For the text-containing cell, return its midpoint in [X, Y] coordinate format. 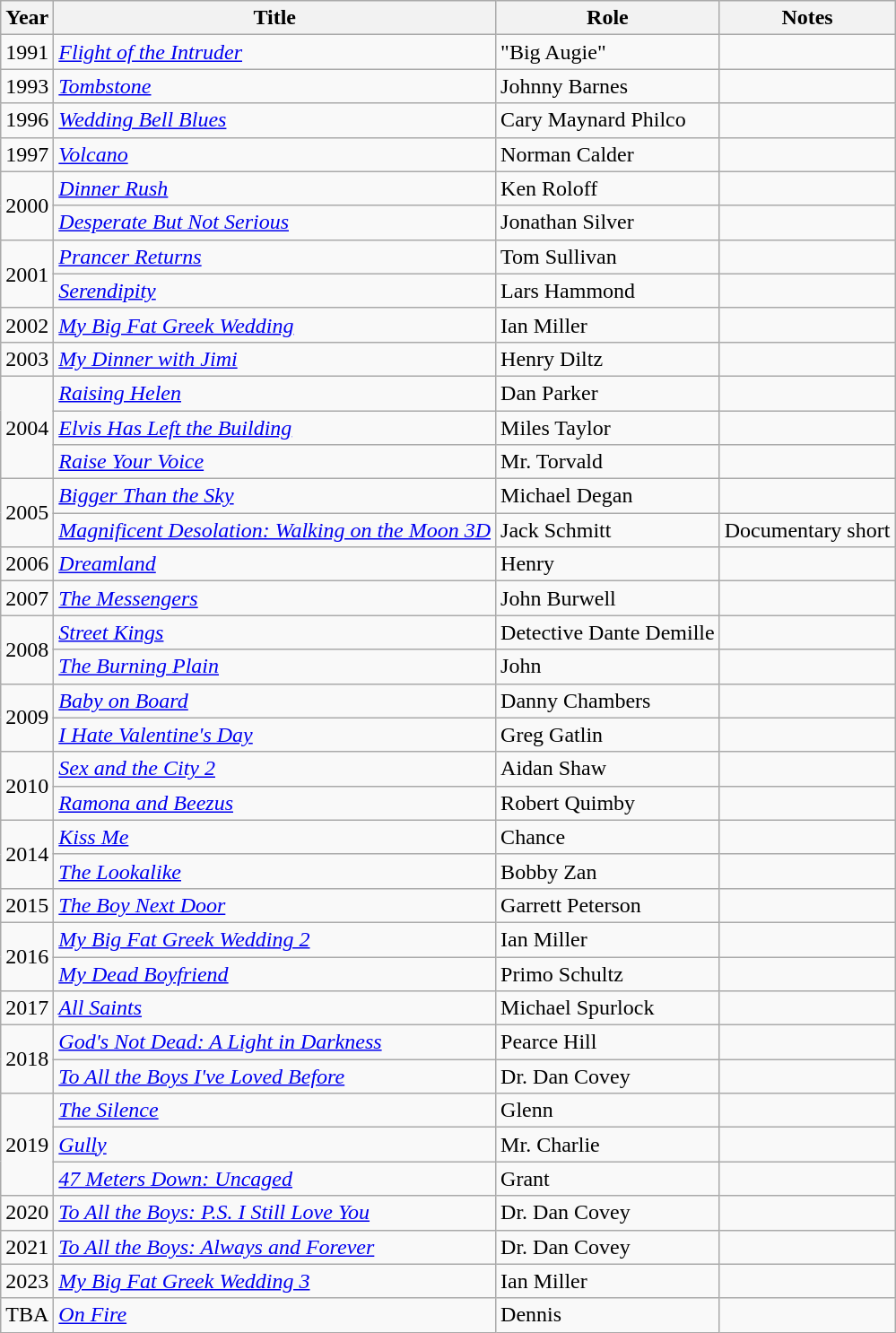
Bobby Zan [608, 871]
1991 [27, 52]
2000 [27, 205]
Dreamland [274, 564]
Greg Gatlin [608, 735]
2015 [27, 905]
Desperate But Not Serious [274, 222]
Detective Dante Demille [608, 632]
Prancer Returns [274, 257]
The Silence [274, 1111]
To All the Boys I've Loved Before [274, 1076]
Tombstone [274, 86]
Baby on Board [274, 701]
Miles Taylor [608, 428]
Lars Hammond [608, 291]
2004 [27, 427]
2019 [27, 1145]
Sex and the City 2 [274, 769]
Bigger Than the Sky [274, 496]
Robert Quimby [608, 803]
1997 [27, 154]
Magnificent Desolation: Walking on the Moon 3D [274, 530]
2006 [27, 564]
To All the Boys: P.S. I Still Love You [274, 1213]
I Hate Valentine's Day [274, 735]
To All the Boys: Always and Forever [274, 1247]
Documentary short [807, 530]
Jack Schmitt [608, 530]
My Dead Boyfriend [274, 973]
All Saints [274, 1008]
On Fire [274, 1315]
2001 [27, 274]
The Lookalike [274, 871]
Title [274, 18]
Norman Calder [608, 154]
Ken Roloff [608, 188]
Michael Spurlock [608, 1008]
John [608, 666]
Raise Your Voice [274, 462]
2021 [27, 1247]
Elvis Has Left the Building [274, 428]
Chance [608, 837]
2007 [27, 598]
Dennis [608, 1315]
Dan Parker [608, 393]
Raising Helen [274, 393]
2003 [27, 359]
2009 [27, 718]
My Big Fat Greek Wedding 3 [274, 1281]
Primo Schultz [608, 973]
The Burning Plain [274, 666]
Gully [274, 1145]
Garrett Peterson [608, 905]
Johnny Barnes [608, 86]
Role [608, 18]
Jonathan Silver [608, 222]
Volcano [274, 154]
Dinner Rush [274, 188]
Danny Chambers [608, 701]
TBA [27, 1315]
Glenn [608, 1111]
Tom Sullivan [608, 257]
2020 [27, 1213]
2017 [27, 1008]
Henry Diltz [608, 359]
Ramona and Beezus [274, 803]
2008 [27, 649]
2023 [27, 1281]
2018 [27, 1059]
1993 [27, 86]
Cary Maynard Philco [608, 120]
Notes [807, 18]
1996 [27, 120]
Michael Degan [608, 496]
Flight of the Intruder [274, 52]
Street Kings [274, 632]
2002 [27, 325]
Mr. Torvald [608, 462]
Serendipity [274, 291]
Henry [608, 564]
Wedding Bell Blues [274, 120]
My Big Fat Greek Wedding 2 [274, 939]
John Burwell [608, 598]
My Big Fat Greek Wedding [274, 325]
The Messengers [274, 598]
The Boy Next Door [274, 905]
God's Not Dead: A Light in Darkness [274, 1042]
2014 [27, 854]
My Dinner with Jimi [274, 359]
Pearce Hill [608, 1042]
2016 [27, 956]
Aidan Shaw [608, 769]
"Big Augie" [608, 52]
Kiss Me [274, 837]
Grant [608, 1179]
47 Meters Down: Uncaged [274, 1179]
Year [27, 18]
2010 [27, 786]
2005 [27, 513]
Mr. Charlie [608, 1145]
